Provide the [x, y] coordinate of the cell's center where the given text is located.  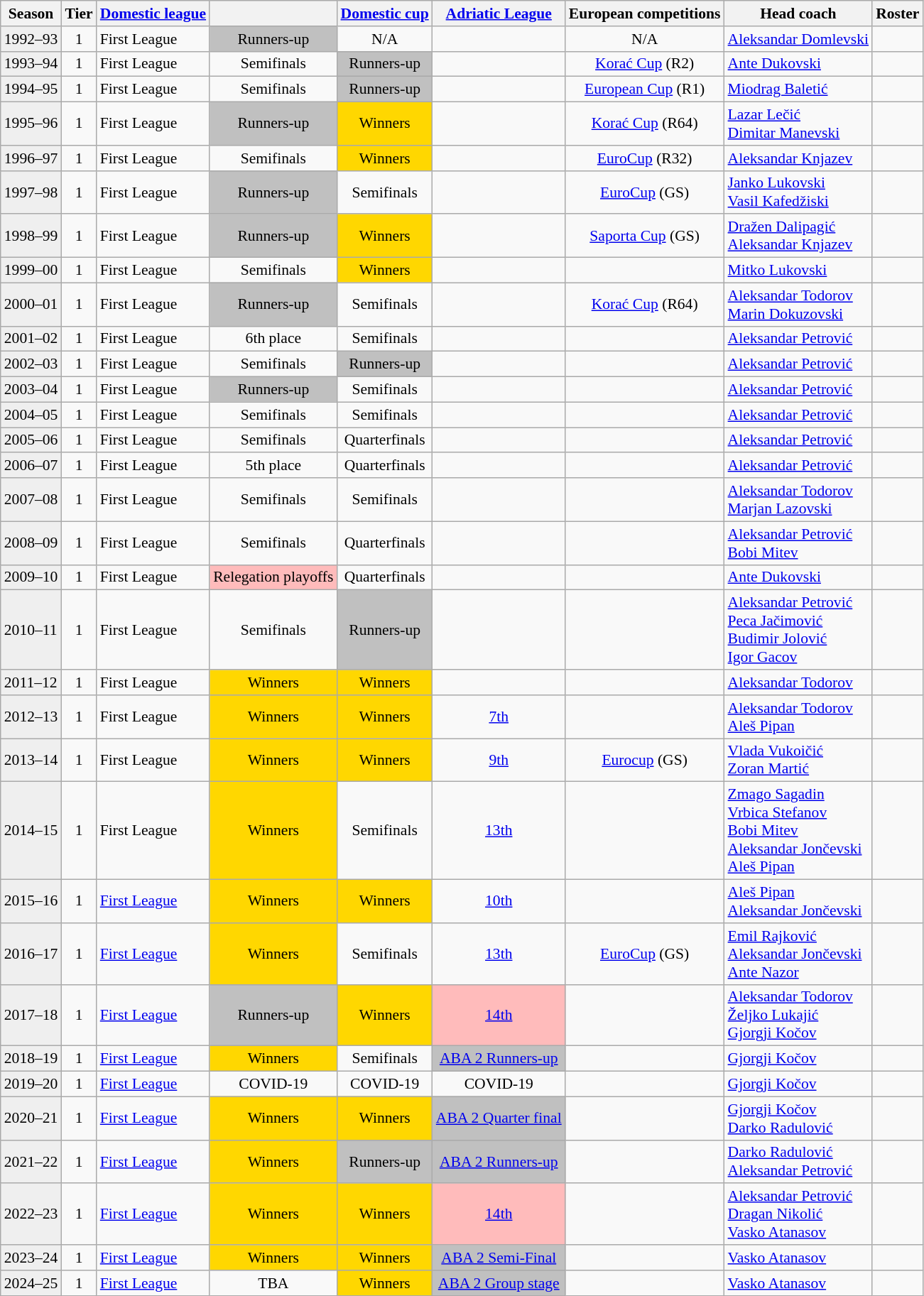
Dražen DalipagićAleksandar Knjazev [798, 236]
2023–24 [31, 1258]
9th [499, 760]
2024–25 [31, 1283]
2017–18 [31, 1015]
Roster [898, 13]
Gjorgji Kočov Darko Radulović [798, 1118]
Mitko Lukovski [798, 271]
Aleksandar Petrović Dragan Nikolić Vasko Atanasov [798, 1214]
European competitions [645, 13]
EuroCup (R32) [645, 158]
2018–19 [31, 1059]
7th [499, 717]
Aleksandar Knjazev [798, 158]
Zmago SagadinVrbica StefanovBobi MitevAleksandar JončevskiAleš Pipan [798, 831]
2005–06 [31, 440]
Janko LukovskiVasil Kafedžiski [798, 192]
2007–08 [31, 500]
6th place [273, 339]
1993–94 [31, 64]
2004–05 [31, 415]
Miodrag Baletić [798, 89]
TBA [273, 1283]
1998–99 [31, 236]
Tier [78, 13]
Aleš PipanAleksandar Jončevski [798, 902]
Aleksandar PetrovićBobi Mitev [798, 543]
2009–10 [31, 577]
2002–03 [31, 364]
Lazar Lečić Dimitar Manevski [798, 124]
Season [31, 13]
Vlada VukoičićZoran Martić [798, 760]
ABA 2 Group stage [499, 1283]
2022–23 [31, 1214]
2020–21 [31, 1118]
Korać Cup (R2) [645, 64]
1992–93 [31, 39]
10th [499, 902]
Aleksandar TodorovMarin Dokuzovski [798, 304]
2014–15 [31, 831]
2015–16 [31, 902]
1995–96 [31, 124]
Head coach [798, 13]
Aleksandar TodorovMarjan Lazovski [798, 500]
5th place [273, 466]
2013–14 [31, 760]
2008–09 [31, 543]
European Cup (R1) [645, 89]
Darko Radulović Aleksandar Petrović [798, 1162]
1999–00 [31, 271]
1994–95 [31, 89]
2021–22 [31, 1162]
2010–11 [31, 630]
2016–17 [31, 954]
Emil RajkovićAleksandar JončevskiAnte Nazor [798, 954]
1997–98 [31, 192]
1996–97 [31, 158]
Adriatic League [499, 13]
Saporta Cup (GS) [645, 236]
2003–04 [31, 390]
Domestic cup [385, 13]
Aleksandar TodorovŽeljko Lukajić Gjorgji Kočov [798, 1015]
2006–07 [31, 466]
2019–20 [31, 1084]
ABA 2 Quarter final [499, 1118]
Aleksandar Domlevski [798, 39]
2012–13 [31, 717]
Aleksandar TodorovAleš Pipan [798, 717]
Aleksandar Petrović Peca JačimovićBudimir JolovićIgor Gacov [798, 630]
ABA 2 Semi-Final [499, 1258]
2011–12 [31, 682]
2000–01 [31, 304]
Relegation playoffs [273, 577]
Domestic league [153, 13]
Eurocup (GS) [645, 760]
Aleksandar Todorov [798, 682]
2001–02 [31, 339]
